Find where the given text appears and provide that cell's center as [x, y] coordinate. 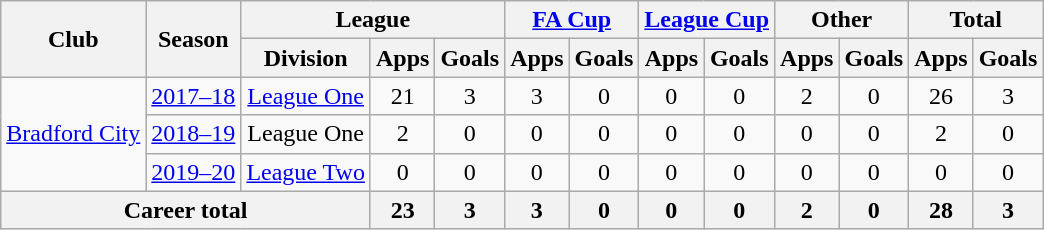
2018–19 [194, 134]
League Two [306, 172]
2017–18 [194, 96]
Division [306, 58]
League [373, 20]
FA Cup [572, 20]
Club [74, 39]
Career total [186, 210]
Season [194, 39]
2019–20 [194, 172]
28 [941, 210]
League Cup [707, 20]
Total [976, 20]
23 [402, 210]
26 [941, 96]
Other [842, 20]
Bradford City [74, 134]
21 [402, 96]
